Identify which cell holds the provided text, then report its (x, y) central coordinate. 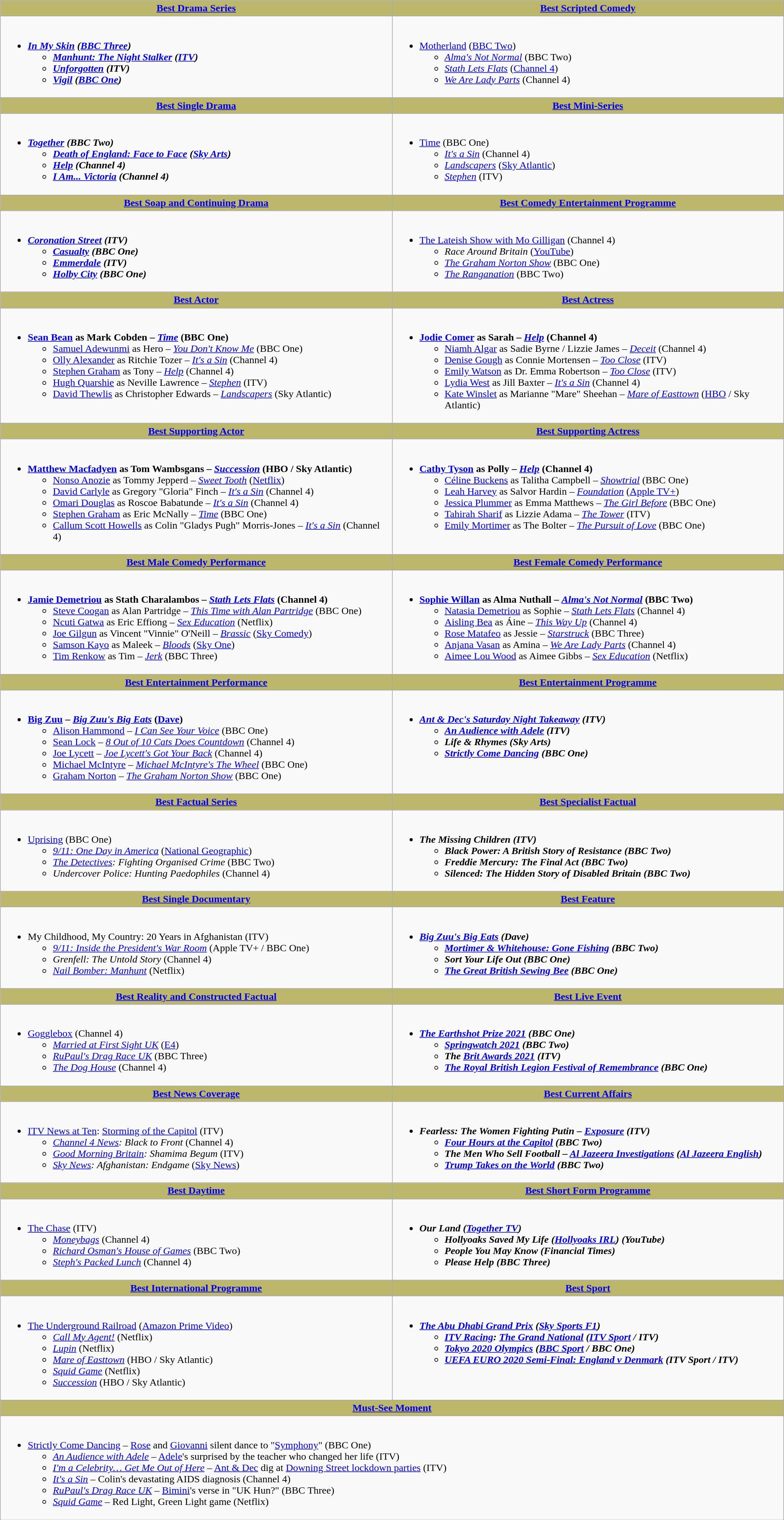
Gogglebox (Channel 4)Married at First Sight UK (E4)RuPaul's Drag Race UK (BBC Three)The Dog House (Channel 4) (196, 1045)
Best Comedy Entertainment Programme (588, 203)
Best Soap and Continuing Drama (196, 203)
Best Supporting Actor (196, 431)
Big Zuu's Big Eats (Dave)Mortimer & Whitehouse: Gone Fishing (BBC Two)Sort Your Life Out (BBC One)The Great British Sewing Bee (BBC One) (588, 948)
Best Specialist Factual (588, 802)
Coronation Street (ITV)Casualty (BBC One)Emmerdale (ITV)Holby City (BBC One) (196, 251)
Best News Coverage (196, 1094)
Best Male Comedy Performance (196, 562)
Best Daytime (196, 1191)
Best Short Form Programme (588, 1191)
Best Actor (196, 300)
Together (BBC Two)Death of England: Face to Face (Sky Arts)Help (Channel 4)I Am... Victoria (Channel 4) (196, 154)
Best Female Comedy Performance (588, 562)
The Chase (ITV)Moneybags (Channel 4)Richard Osman's House of Games (BBC Two)Steph's Packed Lunch (Channel 4) (196, 1239)
Best Single Documentary (196, 899)
Best Sport (588, 1288)
Must-See Moment (392, 1408)
Best Supporting Actress (588, 431)
Best Mini-Series (588, 106)
Best Factual Series (196, 802)
The Lateish Show with Mo Gilligan (Channel 4)Race Around Britain (YouTube)The Graham Norton Show (BBC One)The Ranganation (BBC Two) (588, 251)
Best Feature (588, 899)
Best Drama Series (196, 8)
Best Entertainment Programme (588, 682)
In My Skin (BBC Three)Manhunt: The Night Stalker (ITV)Unforgotten (ITV)Vigil (BBC One) (196, 57)
Best Current Affairs (588, 1094)
Time (BBC One)It's a Sin (Channel 4)Landscapers (Sky Atlantic)Stephen (ITV) (588, 154)
Ant & Dec's Saturday Night Takeaway (ITV)An Audience with Adele (ITV)Life & Rhymes (Sky Arts)Strictly Come Dancing (BBC One) (588, 742)
The Earthshot Prize 2021 (BBC One)Springwatch 2021 (BBC Two)The Brit Awards 2021 (ITV)The Royal British Legion Festival of Remembrance (BBC One) (588, 1045)
Motherland (BBC Two)Alma's Not Normal (BBC Two)Stath Lets Flats (Channel 4)We Are Lady Parts (Channel 4) (588, 57)
Our Land (Together TV)Hollyoaks Saved My Life (Hollyoaks IRL) (YouTube)People You May Know (Financial Times)Please Help (BBC Three) (588, 1239)
Best Live Event (588, 996)
Best Single Drama (196, 106)
Best Reality and Constructed Factual (196, 996)
Best Scripted Comedy (588, 8)
Best Entertainment Performance (196, 682)
Best Actress (588, 300)
Best International Programme (196, 1288)
